Scan for the cell matching the given text and deliver its (x, y) coordinate at center. 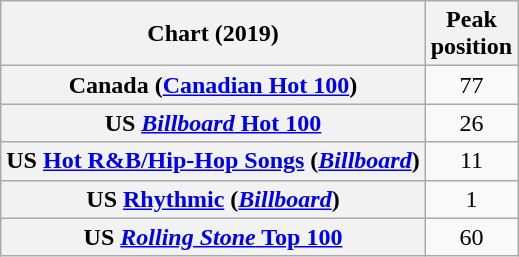
US Rolling Stone Top 100 (213, 237)
US Billboard Hot 100 (213, 123)
US Hot R&B/Hip-Hop Songs (Billboard) (213, 161)
11 (471, 161)
Peakposition (471, 34)
77 (471, 85)
26 (471, 123)
Canada (Canadian Hot 100) (213, 85)
US Rhythmic (Billboard) (213, 199)
60 (471, 237)
1 (471, 199)
Chart (2019) (213, 34)
